For the text-containing cell, return its midpoint in [X, Y] coordinate format. 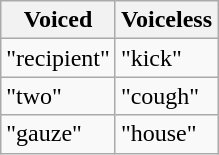
Voiceless [166, 20]
"kick" [166, 58]
"cough" [166, 96]
Voiced [58, 20]
"house" [166, 134]
"two" [58, 96]
"recipient" [58, 58]
"gauze" [58, 134]
